Determine the [x, y] coordinate at the center of the cell enclosing the given text.  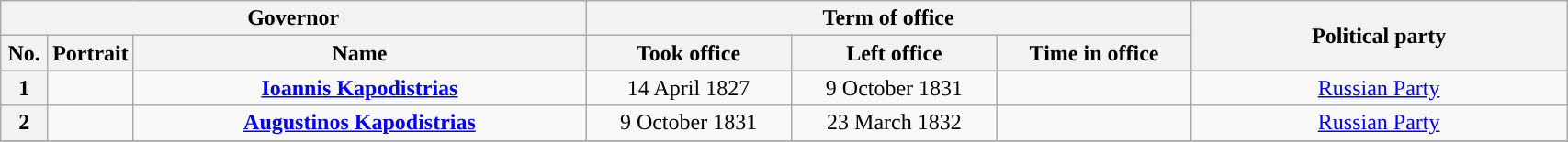
No. [24, 53]
Took office [689, 53]
Political party [1380, 36]
2 [24, 123]
Governor [294, 18]
1 [24, 88]
Left office [894, 53]
Ioannis Kapodistrias [359, 88]
Time in office [1093, 53]
Term of office [889, 18]
Name [359, 53]
Portrait [91, 53]
Augustinos Kapodistrias [359, 123]
23 March 1832 [894, 123]
14 April 1827 [689, 88]
